Locate the cell with the specified text and output its (x, y) center coordinate. 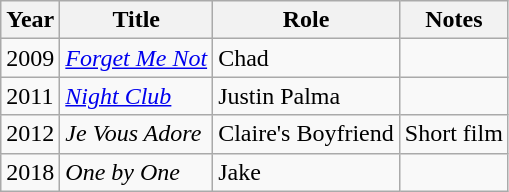
One by One (136, 172)
2018 (30, 172)
Forget Me Not (136, 58)
2012 (30, 134)
2011 (30, 96)
Night Club (136, 96)
Role (306, 20)
Claire's Boyfriend (306, 134)
Justin Palma (306, 96)
2009 (30, 58)
Title (136, 20)
Notes (454, 20)
Chad (306, 58)
Jake (306, 172)
Short film (454, 134)
Je Vous Adore (136, 134)
Year (30, 20)
